Determine the (X, Y) coordinate at the center of the cell enclosing the given text.  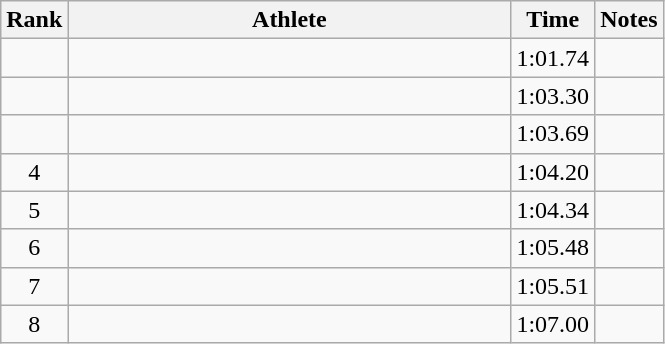
1:07.00 (553, 324)
4 (34, 172)
Notes (629, 20)
Time (553, 20)
1:05.48 (553, 248)
Athlete (290, 20)
1:04.20 (553, 172)
7 (34, 286)
1:03.30 (553, 96)
6 (34, 248)
1:03.69 (553, 134)
1:01.74 (553, 58)
Rank (34, 20)
5 (34, 210)
1:04.34 (553, 210)
8 (34, 324)
1:05.51 (553, 286)
